Identify which cell holds the provided text, then report its [X, Y] central coordinate. 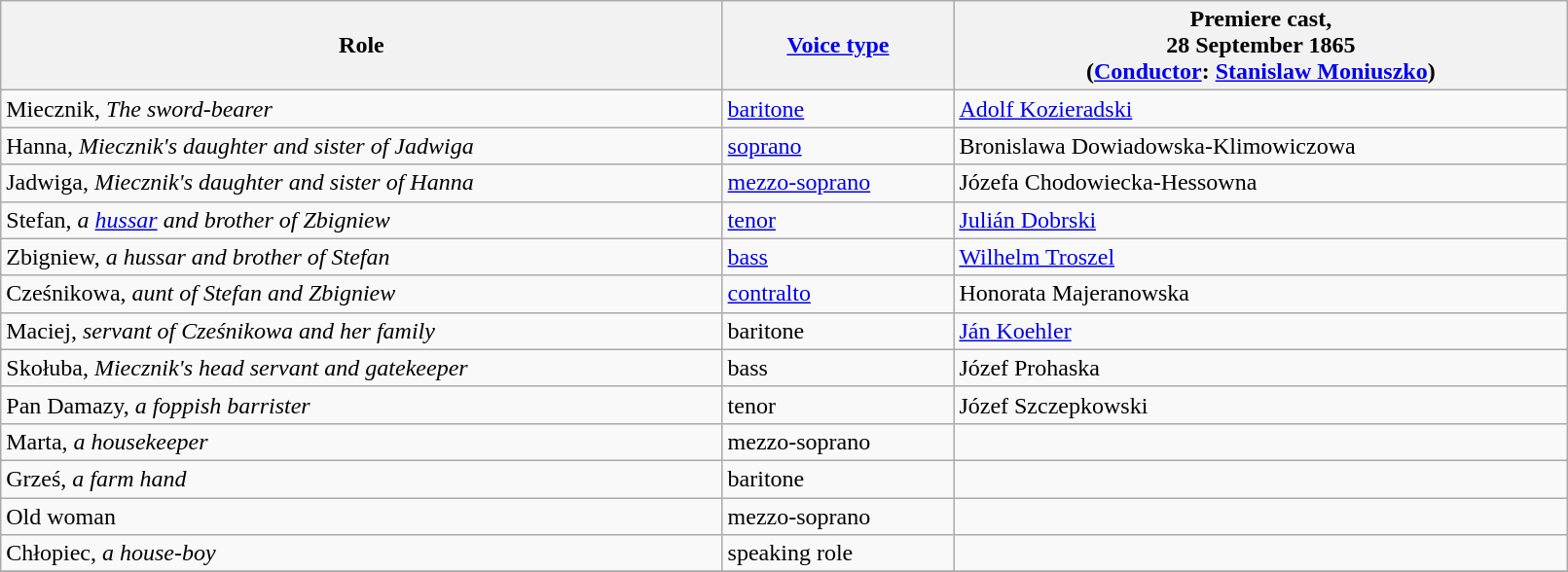
Premiere cast,28 September 1865(Conductor: Stanislaw Moniuszko) [1261, 46]
Honorata Majeranowska [1261, 294]
Maciej, servant of Cześnikowa and her family [362, 331]
Józef Szczepkowski [1261, 405]
Grześ, a farm hand [362, 479]
Marta, a housekeeper [362, 442]
Zbigniew, a hussar and brother of Stefan [362, 257]
Chłopiec, a house-boy [362, 554]
Józefa Chodowiecka-Hessowna [1261, 183]
Ján Koehler [1261, 331]
Hanna, Miecznik's daughter and sister of Jadwiga [362, 146]
Skołuba, Miecznik's head servant and gatekeeper [362, 368]
Julián Dobrski [1261, 220]
Adolf Kozieradski [1261, 109]
Jadwiga, Miecznik's daughter and sister of Hanna [362, 183]
Stefan, a hussar and brother of Zbigniew [362, 220]
Pan Damazy, a foppish barrister [362, 405]
Józef Prohaska [1261, 368]
Wilhelm Troszel [1261, 257]
soprano [838, 146]
Old woman [362, 517]
Miecznik, The sword-bearer [362, 109]
speaking role [838, 554]
Cześnikowa, aunt of Stefan and Zbigniew [362, 294]
Role [362, 46]
Bronislawa Dowiadowska-Klimowiczowa [1261, 146]
Voice type [838, 46]
contralto [838, 294]
